Find where the given text appears and provide that cell's center as [x, y] coordinate. 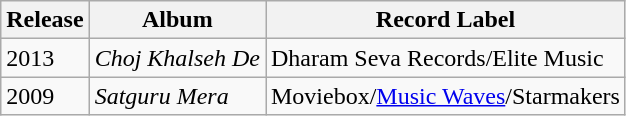
Release [45, 20]
Satguru Mera [177, 96]
Moviebox/Music Waves/Starmakers [446, 96]
Dharam Seva Records/Elite Music [446, 58]
2009 [45, 96]
Record Label [446, 20]
2013 [45, 58]
Choj Khalseh De [177, 58]
Album [177, 20]
